For the text-containing cell, return its midpoint in [x, y] coordinate format. 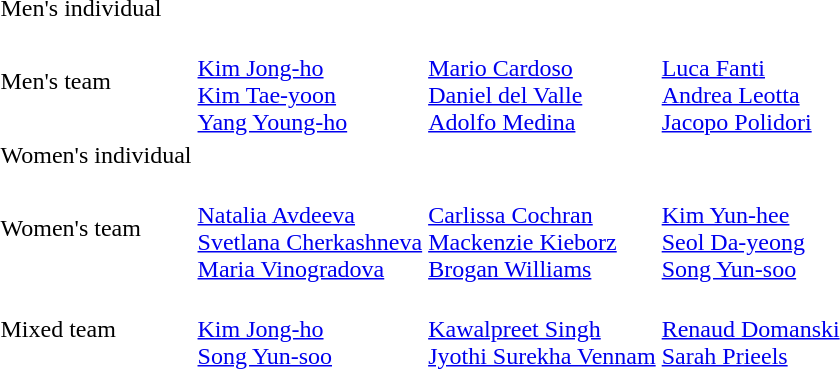
Natalia AvdeevaSvetlana CherkashnevaMaria Vinogradova [310, 228]
Mario CardosoDaniel del ValleAdolfo Medina [542, 82]
Carlissa CochranMackenzie KieborzBrogan Williams [542, 228]
Kim Jong-hoKim Tae-yoonYang Young-ho [310, 82]
